Return [X, Y] of the center of cell containing provided text 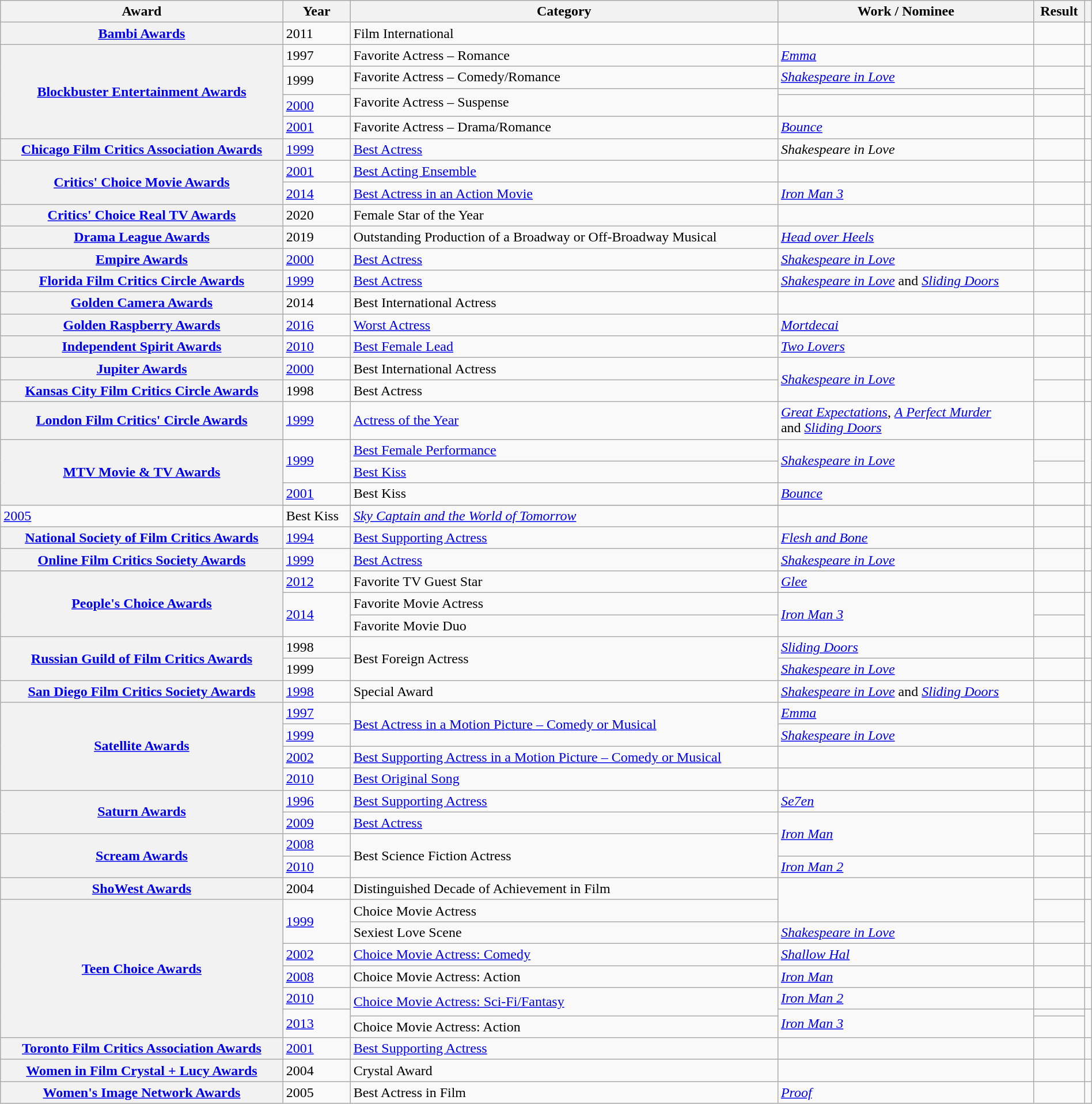
Film International [564, 33]
Russian Guild of Film Critics Awards [142, 659]
1994 [317, 538]
Favorite Actress – Romance [564, 55]
People's Choice Awards [142, 603]
Best Female Performance [564, 450]
Favorite Movie Duo [564, 625]
Satellite Awards [142, 746]
ShoWest Awards [142, 889]
MTV Movie & TV Awards [142, 472]
Outstanding Production of a Broadway or Off-Broadway Musical [564, 237]
Jupiter Awards [142, 369]
Toronto Film Critics Association Awards [142, 1049]
Independent Spirit Awards [142, 347]
Worst Actress [564, 325]
San Diego Film Critics Society Awards [142, 691]
Great Expectations, A Perfect Murder and Sliding Doors [905, 421]
Sky Captain and the World of Tomorrow [564, 516]
Flesh and Bone [905, 538]
Favorite Actress – Comedy/Romance [564, 77]
Distinguished Decade of Achievement in Film [564, 889]
Best Supporting Actress in a Motion Picture – Comedy or Musical [564, 757]
Best Actress in a Motion Picture – Comedy or Musical [564, 724]
Favorite Movie Actress [564, 603]
Two Lovers [905, 347]
London Film Critics' Circle Awards [142, 421]
Shallow Hal [905, 954]
Mortdecai [905, 325]
Kansas City Film Critics Circle Awards [142, 391]
2012 [317, 581]
2020 [317, 215]
2011 [317, 33]
Bambi Awards [142, 33]
Proof [905, 1092]
Sliding Doors [905, 648]
Favorite Actress – Suspense [564, 103]
Result [1059, 12]
Online Film Critics Society Awards [142, 559]
Special Award [564, 691]
Blockbuster Entertainment Awards [142, 91]
National Society of Film Critics Awards [142, 538]
Work / Nominee [905, 12]
Golden Raspberry Awards [142, 325]
2019 [317, 237]
Women in Film Crystal + Lucy Awards [142, 1071]
Choice Movie Actress [564, 910]
Florida Film Critics Circle Awards [142, 281]
Se7en [905, 801]
Favorite TV Guest Star [564, 581]
Scream Awards [142, 856]
2016 [317, 325]
Year [317, 12]
Golden Camera Awards [142, 303]
Actress of the Year [564, 421]
Drama League Awards [142, 237]
Best Acting Ensemble [564, 171]
Choice Movie Actress: Sci-Fi/Fantasy [564, 1001]
Critics' Choice Real TV Awards [142, 215]
Glee [905, 581]
Empire Awards [142, 259]
Saturn Awards [142, 812]
Women's Image Network Awards [142, 1092]
Choice Movie Actress: Comedy [564, 954]
Best Actress in an Action Movie [564, 193]
Award [142, 12]
Best Actress in Film [564, 1092]
2009 [317, 823]
Chicago Film Critics Association Awards [142, 149]
2013 [317, 1023]
Best Foreign Actress [564, 659]
Crystal Award [564, 1071]
Critics' Choice Movie Awards [142, 182]
Category [564, 12]
Favorite Actress – Drama/Romance [564, 127]
Best Original Song [564, 779]
Sexiest Love Scene [564, 932]
Best Female Lead [564, 347]
Female Star of the Year [564, 215]
1996 [317, 801]
Best Science Fiction Actress [564, 856]
Teen Choice Awards [142, 968]
Head over Heels [905, 237]
